Capture the cell that displays the provided text and extract its [X, Y] central coordinate. 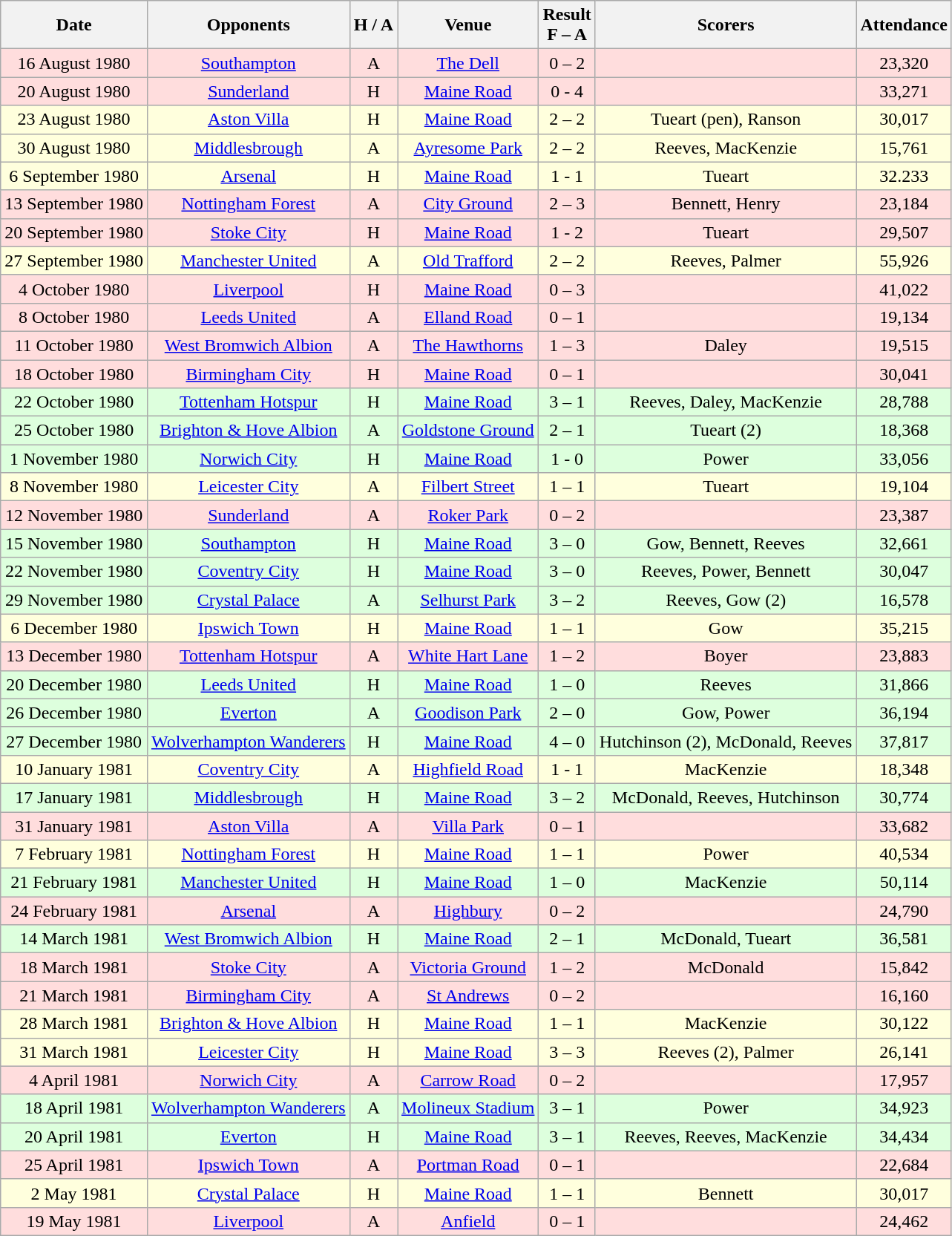
24,462 [904, 1221]
White Hart Lane [468, 656]
32.233 [904, 176]
Gow, Power [726, 713]
24 February 1981 [74, 911]
32,661 [904, 543]
Anfield [468, 1221]
16,578 [904, 600]
34,923 [904, 1108]
31 March 1981 [74, 1052]
23 August 1980 [74, 120]
Tueart (2) [726, 431]
McDonald, Tueart [726, 939]
33,056 [904, 459]
23,320 [904, 63]
Gow, Bennett, Reeves [726, 543]
Opponents [248, 25]
Tueart (pen), Ranson [726, 120]
Reeves [726, 684]
Highfield Road [468, 769]
H / A [373, 25]
19 May 1981 [74, 1221]
31 January 1981 [74, 826]
Portman Road [468, 1165]
20 April 1981 [74, 1137]
13 December 1980 [74, 656]
20 August 1980 [74, 91]
Boyer [726, 656]
Scorers [726, 25]
Goodison Park [468, 713]
3 – 3 [567, 1052]
30,122 [904, 1024]
Bennett [726, 1193]
19,515 [904, 345]
Reeves, Palmer [726, 261]
22 October 1980 [74, 402]
23,883 [904, 656]
30,047 [904, 572]
55,926 [904, 261]
Carrow Road [468, 1080]
4 April 1981 [74, 1080]
36,194 [904, 713]
Roker Park [468, 515]
20 December 1980 [74, 684]
27 December 1980 [74, 741]
Hutchinson (2), McDonald, Reeves [726, 741]
18 April 1981 [74, 1108]
Reeves, Gow (2) [726, 600]
23,184 [904, 204]
41,022 [904, 289]
30,041 [904, 373]
6 December 1980 [74, 628]
Molineux Stadium [468, 1108]
8 November 1980 [74, 487]
Goldstone Ground [468, 431]
Bennett, Henry [726, 204]
18 October 1980 [74, 373]
18 March 1981 [74, 967]
35,215 [904, 628]
11 October 1980 [74, 345]
14 March 1981 [74, 939]
6 September 1980 [74, 176]
21 March 1981 [74, 995]
Selhurst Park [468, 600]
13 September 1980 [74, 204]
7 February 1981 [74, 854]
30 August 1980 [74, 148]
Reeves (2), Palmer [726, 1052]
Daley [726, 345]
The Dell [468, 63]
Elland Road [468, 317]
ResultF – A [567, 25]
33,682 [904, 826]
Villa Park [468, 826]
Reeves, Daley, MacKenzie [726, 402]
Filbert Street [468, 487]
Gow [726, 628]
34,434 [904, 1137]
19,104 [904, 487]
1 - 0 [567, 459]
17,957 [904, 1080]
28,788 [904, 402]
Reeves, MacKenzie [726, 148]
Victoria Ground [468, 967]
McDonald [726, 967]
Attendance [904, 25]
The Hawthorns [468, 345]
50,114 [904, 883]
2 May 1981 [74, 1193]
0 - 4 [567, 91]
22,684 [904, 1165]
Venue [468, 25]
29 November 1980 [74, 600]
2 – 0 [567, 713]
8 October 1980 [74, 317]
29,507 [904, 232]
20 September 1980 [74, 232]
24,790 [904, 911]
37,817 [904, 741]
10 January 1981 [74, 769]
0 – 3 [567, 289]
4 October 1980 [74, 289]
28 March 1981 [74, 1024]
Reeves, Power, Bennett [726, 572]
16,160 [904, 995]
17 January 1981 [74, 797]
1 - 2 [567, 232]
Ayresome Park [468, 148]
2 – 3 [567, 204]
15,761 [904, 148]
22 November 1980 [74, 572]
18,348 [904, 769]
McDonald, Reeves, Hutchinson [726, 797]
Date [74, 25]
Highbury [468, 911]
25 October 1980 [74, 431]
Old Trafford [468, 261]
26,141 [904, 1052]
Reeves, Reeves, MacKenzie [726, 1137]
18,368 [904, 431]
16 August 1980 [74, 63]
15,842 [904, 967]
15 November 1980 [74, 543]
40,534 [904, 854]
12 November 1980 [74, 515]
27 September 1980 [74, 261]
St Andrews [468, 995]
36,581 [904, 939]
26 December 1980 [74, 713]
25 April 1981 [74, 1165]
19,134 [904, 317]
23,387 [904, 515]
City Ground [468, 204]
31,866 [904, 684]
4 – 0 [567, 741]
30,774 [904, 797]
1 November 1980 [74, 459]
21 February 1981 [74, 883]
1 – 3 [567, 345]
33,271 [904, 91]
